Pinpoint the cell where the given text exists, returning its [X, Y] midpoint coordinate. 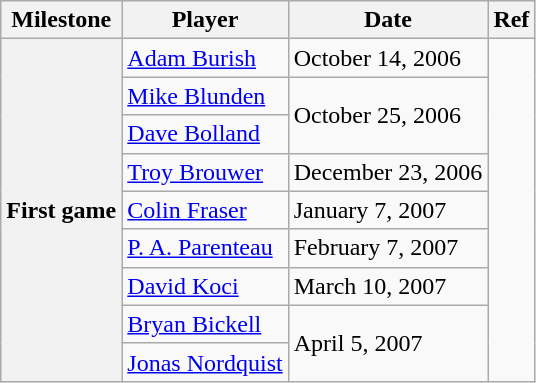
Mike Blunden [205, 96]
October 14, 2006 [388, 58]
Ref [512, 20]
October 25, 2006 [388, 115]
Troy Brouwer [205, 172]
First game [62, 210]
P. A. Parenteau [205, 248]
David Koci [205, 286]
April 5, 2007 [388, 343]
Player [205, 20]
Milestone [62, 20]
February 7, 2007 [388, 248]
Date [388, 20]
Bryan Bickell [205, 324]
Colin Fraser [205, 210]
January 7, 2007 [388, 210]
Adam Burish [205, 58]
December 23, 2006 [388, 172]
Jonas Nordquist [205, 362]
Dave Bolland [205, 134]
March 10, 2007 [388, 286]
